Identify which cell holds the provided text, then report its [X, Y] central coordinate. 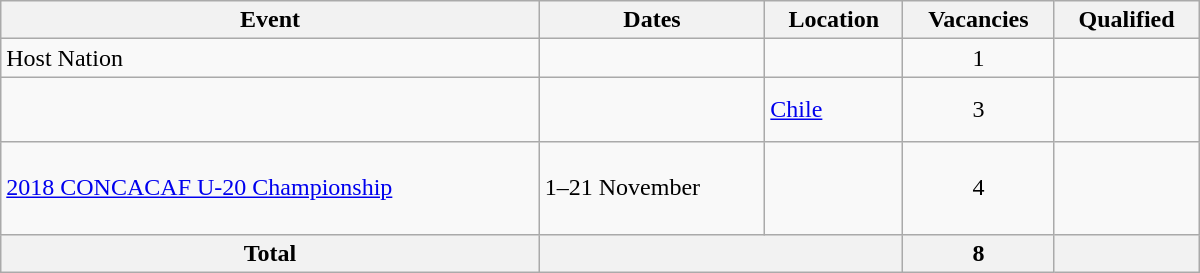
Host Nation [270, 58]
Location [834, 20]
8 [978, 253]
Vacancies [978, 20]
2018 CONCACAF U-20 Championship [270, 188]
Event [270, 20]
4 [978, 188]
3 [978, 110]
1 [978, 58]
Total [270, 253]
Dates [652, 20]
Chile [834, 110]
1–21 November [652, 188]
Qualified [1126, 20]
